Return the [x, y] coordinate for the center point of the cell that contains the specified text.  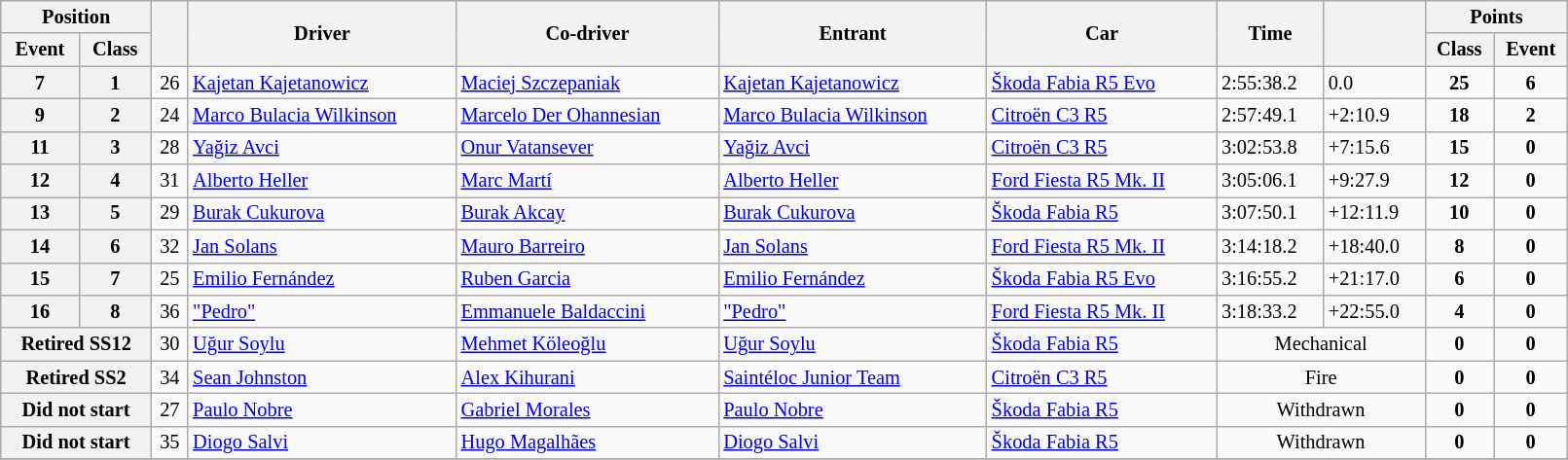
Mehmet Köleoğlu [588, 344]
Retired SS12 [76, 344]
28 [169, 148]
5 [115, 213]
Gabriel Morales [588, 409]
1 [115, 83]
Burak Akcay [588, 213]
Entrant [853, 33]
+21:17.0 [1374, 279]
26 [169, 83]
Saintéloc Junior Team [853, 377]
3 [115, 148]
10 [1460, 213]
Emmanuele Baldaccini [588, 311]
Mechanical [1321, 344]
3:14:18.2 [1270, 246]
36 [169, 311]
3:07:50.1 [1270, 213]
Fire [1321, 377]
Position [76, 17]
3:18:33.2 [1270, 311]
35 [169, 442]
Car [1102, 33]
Time [1270, 33]
Mauro Barreiro [588, 246]
Marc Martí [588, 181]
+22:55.0 [1374, 311]
Co-driver [588, 33]
13 [40, 213]
Retired SS2 [76, 377]
3:05:06.1 [1270, 181]
Maciej Szczepaniak [588, 83]
14 [40, 246]
Points [1497, 17]
30 [169, 344]
Marcelo Der Ohannesian [588, 115]
24 [169, 115]
34 [169, 377]
31 [169, 181]
18 [1460, 115]
2:57:49.1 [1270, 115]
Driver [321, 33]
9 [40, 115]
2:55:38.2 [1270, 83]
Sean Johnston [321, 377]
29 [169, 213]
+18:40.0 [1374, 246]
+7:15.6 [1374, 148]
3:02:53.8 [1270, 148]
27 [169, 409]
16 [40, 311]
32 [169, 246]
+9:27.9 [1374, 181]
+2:10.9 [1374, 115]
11 [40, 148]
+12:11.9 [1374, 213]
3:16:55.2 [1270, 279]
0.0 [1374, 83]
Onur Vatansever [588, 148]
Alex Kihurani [588, 377]
Ruben Garcia [588, 279]
Hugo Magalhães [588, 442]
